From the cell containing the given text, extract its center point as (X, Y) coordinate. 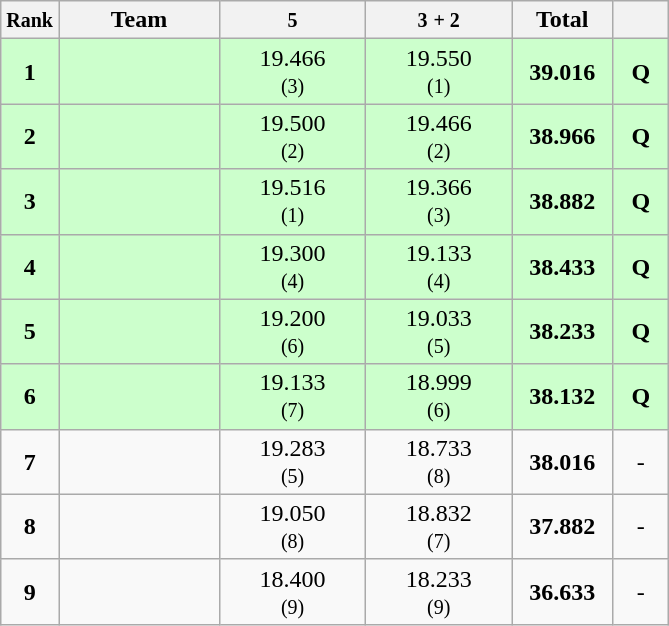
19.133(4) (439, 266)
3 (30, 202)
18.233(9) (439, 592)
19.200(6) (293, 332)
38.233 (562, 332)
19.300(4) (293, 266)
18.999(6) (439, 396)
18.733(8) (439, 462)
19.500(2) (293, 136)
19.550(1) (439, 72)
1 (30, 72)
Total (562, 20)
19.466(2) (439, 136)
39.016 (562, 72)
38.966 (562, 136)
18.400(9) (293, 592)
6 (30, 396)
19.283(5) (293, 462)
Rank (30, 20)
38.132 (562, 396)
19.033(5) (439, 332)
7 (30, 462)
2 (30, 136)
36.633 (562, 592)
3 + 2 (439, 20)
19.050(8) (293, 526)
38.433 (562, 266)
18.832(7) (439, 526)
4 (30, 266)
19.366(3) (439, 202)
Team (138, 20)
38.882 (562, 202)
9 (30, 592)
37.882 (562, 526)
19.516(1) (293, 202)
38.016 (562, 462)
8 (30, 526)
19.133(7) (293, 396)
19.466(3) (293, 72)
